Return [X, Y] of the center of cell containing provided text 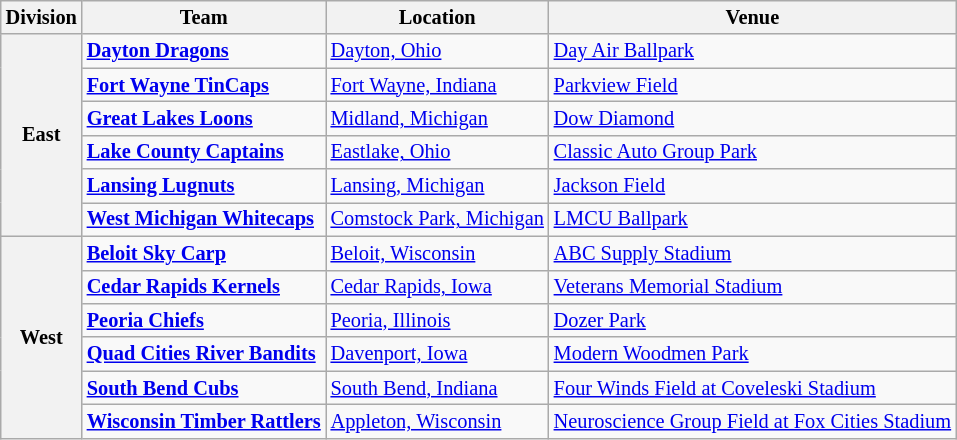
Davenport, Iowa [438, 354]
Day Air Ballpark [752, 51]
Wisconsin Timber Rattlers [204, 421]
Beloit Sky Carp [204, 253]
Great Lakes Loons [204, 118]
Comstock Park, Michigan [438, 219]
South Bend, Indiana [438, 388]
Lake County Captains [204, 152]
Jackson Field [752, 186]
Appleton, Wisconsin [438, 421]
Neuroscience Group Field at Fox Cities Stadium [752, 421]
Cedar Rapids, Iowa [438, 287]
Peoria, Illinois [438, 320]
Veterans Memorial Stadium [752, 287]
Beloit, Wisconsin [438, 253]
Four Winds Field at Coveleski Stadium [752, 388]
Fort Wayne TinCaps [204, 85]
Modern Woodmen Park [752, 354]
Classic Auto Group Park [752, 152]
Midland, Michigan [438, 118]
Parkview Field [752, 85]
Dozer Park [752, 320]
Lansing Lugnuts [204, 186]
Quad Cities River Bandits [204, 354]
West [42, 337]
Dayton Dragons [204, 51]
Dow Diamond [752, 118]
Peoria Chiefs [204, 320]
Dayton, Ohio [438, 51]
Venue [752, 17]
West Michigan Whitecaps [204, 219]
Team [204, 17]
South Bend Cubs [204, 388]
Division [42, 17]
ABC Supply Stadium [752, 253]
Cedar Rapids Kernels [204, 287]
East [42, 135]
Location [438, 17]
Eastlake, Ohio [438, 152]
Lansing, Michigan [438, 186]
Fort Wayne, Indiana [438, 85]
LMCU Ballpark [752, 219]
